Provide the (x, y) coordinate of the cell's center where the given text is located.  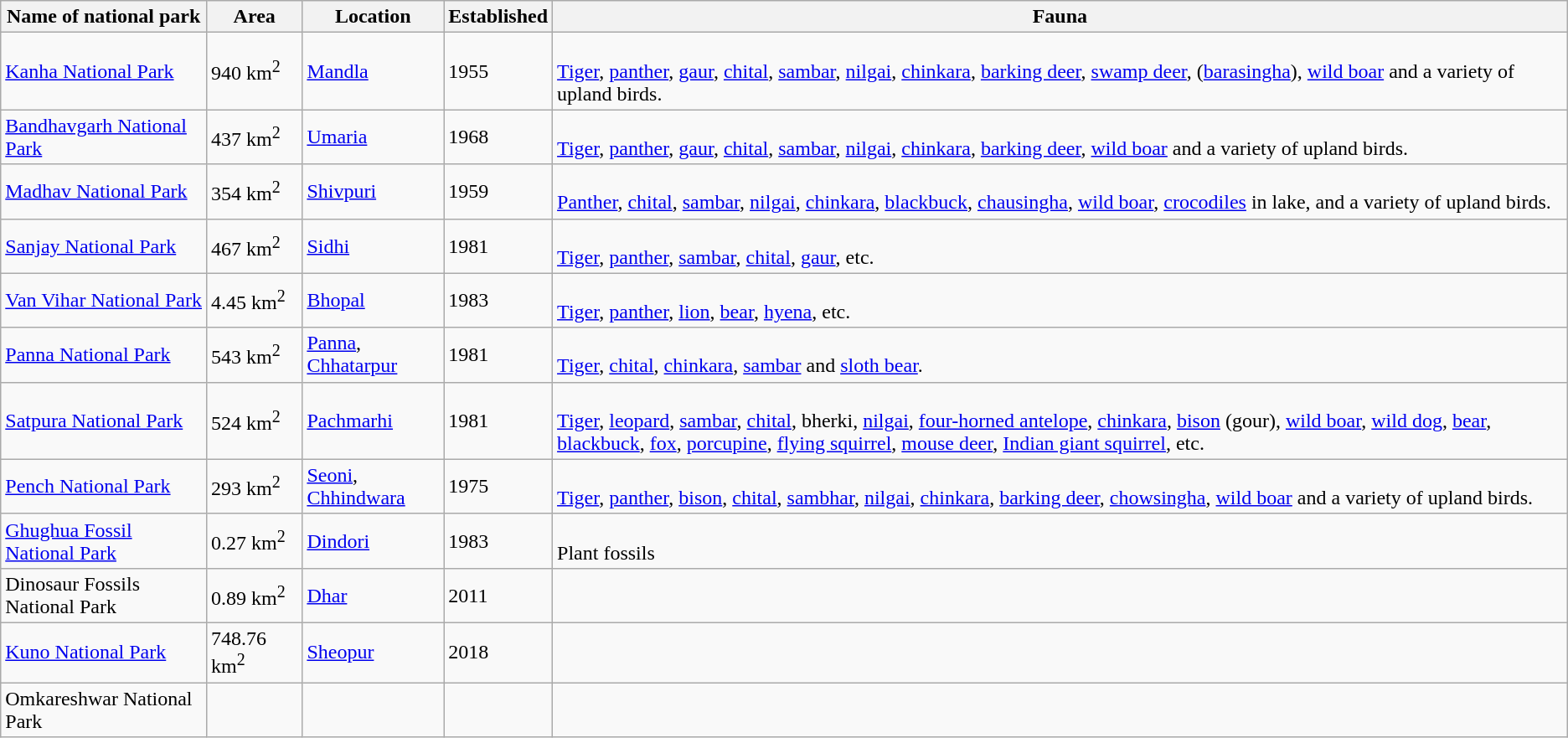
Panther, chital, sambar, nilgai, chinkara, blackbuck, chausingha, wild boar, crocodiles in lake, and a variety of upland birds. (1060, 191)
543 km2 (255, 355)
Madhav National Park (104, 191)
354 km2 (255, 191)
467 km2 (255, 246)
2011 (498, 595)
Omkareshwar National Park (104, 710)
Umaria (374, 137)
Area (255, 17)
1975 (498, 486)
Panna National Park (104, 355)
0.89 km2 (255, 595)
Fauna (1060, 17)
Dinosaur Fossils National Park (104, 595)
940 km2 (255, 71)
1968 (498, 137)
Bhopal (374, 300)
Tiger, panther, lion, bear, hyena, etc. (1060, 300)
Tiger, panther, bison, chital, sambhar, nilgai, chinkara, barking deer, chowsingha, wild boar and a variety of upland birds. (1060, 486)
Satpura National Park (104, 421)
2018 (498, 653)
Seoni, Chhindwara (374, 486)
Ghughua Fossil National Park (104, 541)
Bandhavgarh National Park (104, 137)
Established (498, 17)
Tiger, panther, gaur, chital, sambar, nilgai, chinkara, barking deer, wild boar and a variety of upland birds. (1060, 137)
1955 (498, 71)
0.27 km2 (255, 541)
524 km2 (255, 421)
Dhar (374, 595)
Panna, Chhatarpur (374, 355)
Mandla (374, 71)
4.45 km2 (255, 300)
Pench National Park (104, 486)
Sidhi (374, 246)
Shivpuri (374, 191)
Tiger, chital, chinkara, sambar and sloth bear. (1060, 355)
Kuno National Park (104, 653)
Sanjay National Park (104, 246)
293 km2 (255, 486)
1959 (498, 191)
437 km2 (255, 137)
Location (374, 17)
Kanha National Park (104, 71)
Tiger, panther, gaur, chital, sambar, nilgai, chinkara, barking deer, swamp deer, (barasingha), wild boar and a variety of upland birds. (1060, 71)
Pachmarhi (374, 421)
Tiger, panther, sambar, chital, gaur, etc. (1060, 246)
Van Vihar National Park (104, 300)
748.76 km2 (255, 653)
Sheopur (374, 653)
Name of national park (104, 17)
Plant fossils (1060, 541)
Dindori (374, 541)
